Determine the (x, y) coordinate at the center of the cell enclosing the given text.  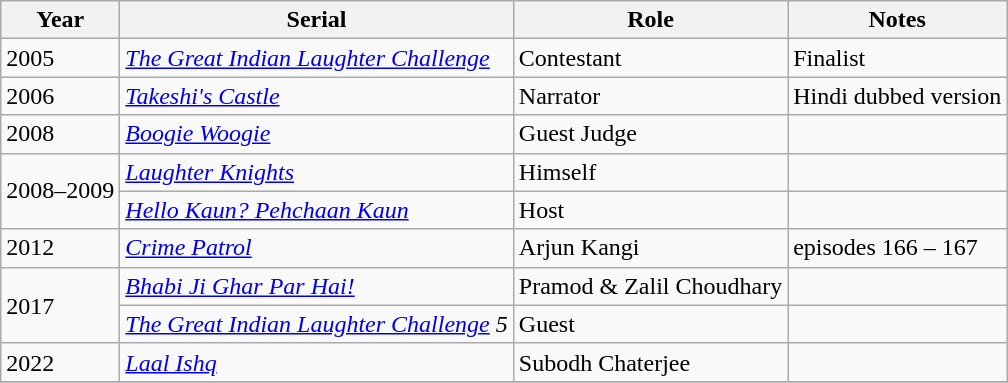
Bhabi Ji Ghar Par Hai! (316, 286)
Year (60, 20)
Notes (898, 20)
Subodh Chaterjee (650, 362)
2006 (60, 96)
Narrator (650, 96)
Hello Kaun? Pehchaan Kaun (316, 210)
2008 (60, 134)
episodes 166 – 167 (898, 248)
2005 (60, 58)
Pramod & Zalil Choudhary (650, 286)
Guest Judge (650, 134)
Crime Patrol (316, 248)
Laal Ishq (316, 362)
Laughter Knights (316, 172)
Finalist (898, 58)
Himself (650, 172)
2022 (60, 362)
The Great Indian Laughter Challenge 5 (316, 324)
Host (650, 210)
Hindi dubbed version (898, 96)
Boogie Woogie (316, 134)
Takeshi's Castle (316, 96)
The Great Indian Laughter Challenge (316, 58)
Arjun Kangi (650, 248)
Guest (650, 324)
2008–2009 (60, 191)
2017 (60, 305)
Serial (316, 20)
2012 (60, 248)
Contestant (650, 58)
Role (650, 20)
